Capture the cell that displays the provided text and extract its (X, Y) central coordinate. 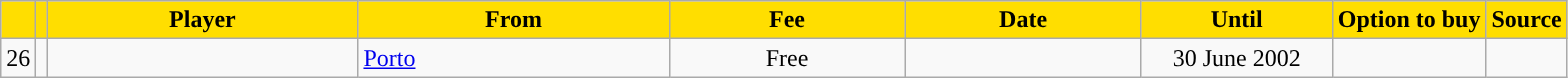
Date (1023, 20)
30 June 2002 (1236, 58)
Option to buy (1409, 20)
Fee (787, 20)
Source (1526, 20)
26 (18, 58)
Porto (514, 58)
Free (787, 58)
From (514, 20)
Until (1236, 20)
Player (202, 20)
